Scan for the cell matching the given text and deliver its (x, y) coordinate at center. 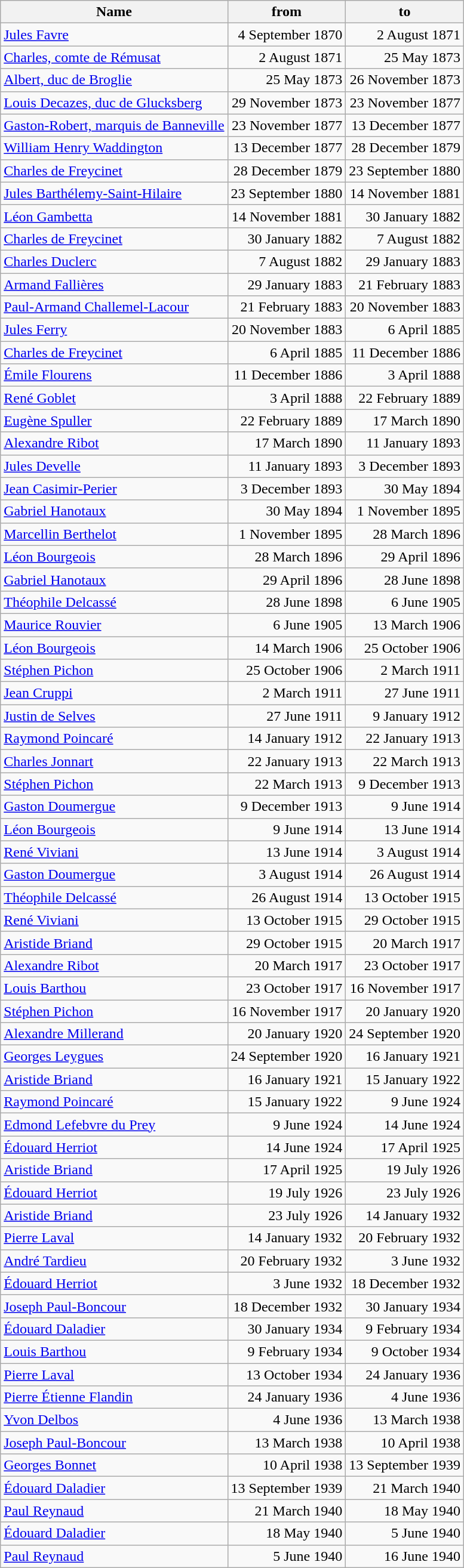
Maurice Rouvier (114, 625)
Jean Cruppi (114, 693)
13 October 1934 (287, 1374)
16 June 1940 (405, 1556)
14 January 1912 (287, 739)
14 March 1906 (287, 647)
Pierre Étienne Flandin (114, 1397)
Charles Duclerc (114, 261)
Louis Decazes, duc de Glucksberg (114, 103)
Georges Bonnet (114, 1465)
Jules Ferry (114, 330)
Paul-Armand Challemel-Lacour (114, 307)
from (287, 12)
29 November 1873 (287, 103)
Marcellin Berthelot (114, 534)
René Goblet (114, 398)
William Henry Waddington (114, 148)
Jean Casimir-Perier (114, 489)
Georges Leygues (114, 1057)
Émile Flourens (114, 375)
Charles Jonnart (114, 761)
Léon Gambetta (114, 216)
Gaston-Robert, marquis de Banneville (114, 125)
9 January 1912 (405, 716)
to (405, 12)
Yvon Delbos (114, 1420)
Jules Barthélemy-Saint-Hilaire (114, 193)
Albert, duc de Broglie (114, 80)
4 September 1870 (287, 35)
Justin de Selves (114, 716)
9 October 1934 (405, 1351)
Edmond Lefebvre du Prey (114, 1125)
Alexandre Millerand (114, 1034)
Eugène Spuller (114, 421)
13 March 1906 (405, 625)
Armand Fallières (114, 285)
26 November 1873 (405, 80)
Name (114, 12)
Charles, comte de Rémusat (114, 57)
Jules Favre (114, 35)
André Tardieu (114, 1261)
Jules Develle (114, 466)
